Output the (x, y) coordinate of the center of the cell containing the given text.  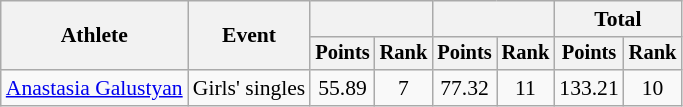
55.89 (342, 88)
10 (653, 88)
Athlete (94, 36)
11 (526, 88)
7 (404, 88)
133.21 (588, 88)
Anastasia Galustyan (94, 88)
77.32 (464, 88)
Total (618, 19)
Event (250, 36)
Girls' singles (250, 88)
